Determine the (X, Y) coordinate at the center of the cell enclosing the given text.  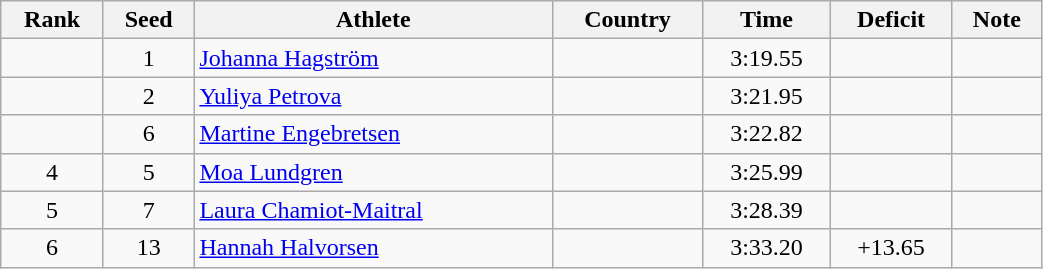
Deficit (892, 20)
7 (148, 210)
Moa Lundgren (374, 172)
2 (148, 96)
Country (628, 20)
Johanna Hagström (374, 58)
3:33.20 (766, 248)
Yuliya Petrova (374, 96)
3:25.99 (766, 172)
+13.65 (892, 248)
Hannah Halvorsen (374, 248)
Seed (148, 20)
Laura Chamiot-Maitral (374, 210)
13 (148, 248)
Note (997, 20)
3:28.39 (766, 210)
4 (52, 172)
Rank (52, 20)
3:22.82 (766, 134)
1 (148, 58)
Time (766, 20)
Athlete (374, 20)
3:19.55 (766, 58)
Martine Engebretsen (374, 134)
3:21.95 (766, 96)
